Find where the given text appears and provide that cell's center as (X, Y) coordinate. 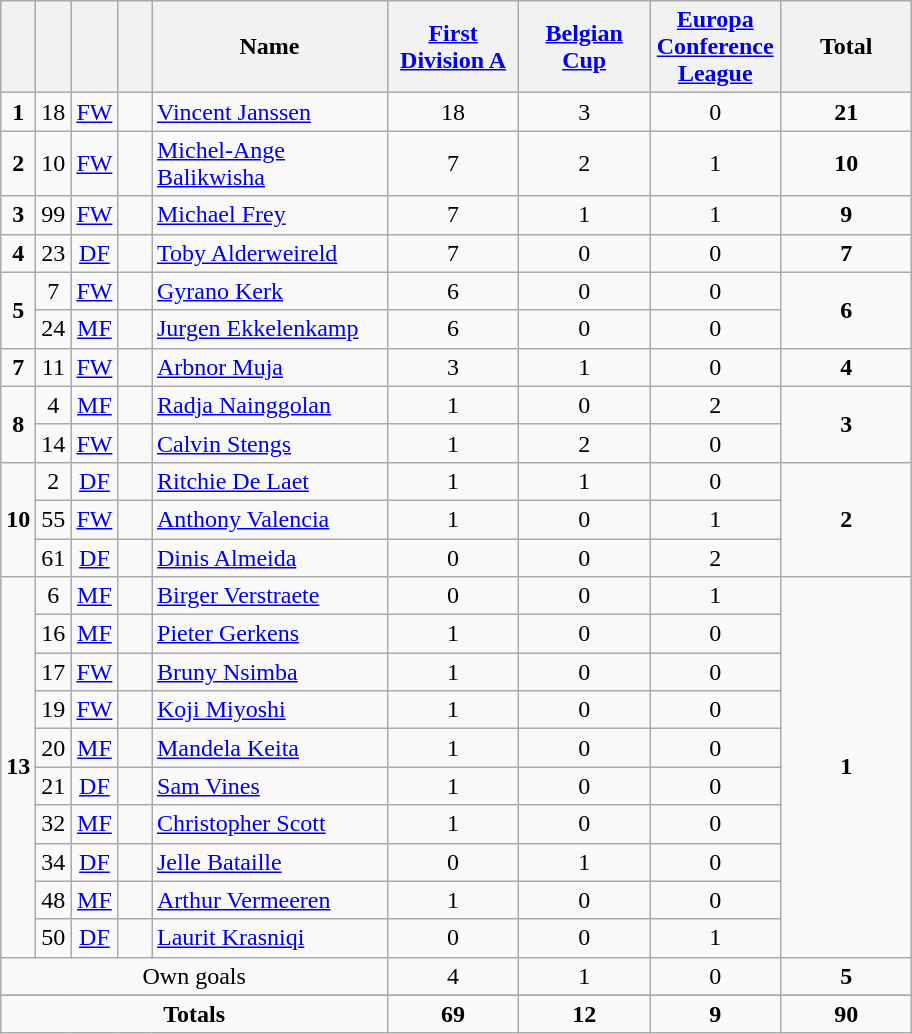
12 (584, 1014)
34 (54, 862)
Bruny Nsimba (270, 672)
Arbnor Muja (270, 367)
Michel-Ange Balikwisha (270, 164)
17 (54, 672)
24 (54, 329)
Belgian Cup (584, 47)
Jelle Bataille (270, 862)
Birger Verstraete (270, 596)
90 (846, 1014)
Arthur Vermeeren (270, 900)
Gyrano Kerk (270, 291)
Totals (194, 1014)
Calvin Stengs (270, 443)
Dinis Almeida (270, 557)
Koji Miyoshi (270, 710)
20 (54, 748)
19 (54, 710)
61 (54, 557)
50 (54, 938)
Anthony Valencia (270, 519)
8 (18, 424)
55 (54, 519)
Toby Alderweireld (270, 253)
14 (54, 443)
48 (54, 900)
99 (54, 215)
32 (54, 824)
Radja Nainggolan (270, 405)
11 (54, 367)
Laurit Krasniqi (270, 938)
Total (846, 47)
Vincent Janssen (270, 112)
16 (54, 634)
13 (18, 768)
Own goals (194, 976)
23 (54, 253)
Jurgen Ekkelenkamp (270, 329)
Michael Frey (270, 215)
Name (270, 47)
Mandela Keita (270, 748)
Ritchie De Laet (270, 481)
Sam Vines (270, 786)
Europa Conference League (716, 47)
69 (454, 1014)
Christopher Scott (270, 824)
Pieter Gerkens (270, 634)
First Division A (454, 47)
